Detect which cell encompasses the target text, then output its (X, Y) center coordinate. 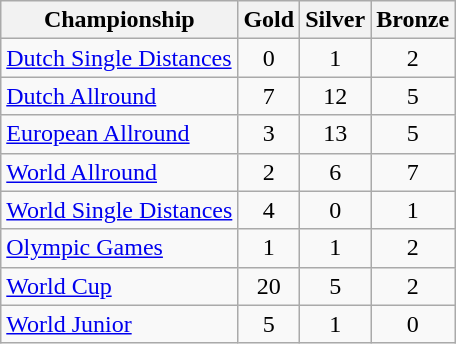
20 (269, 286)
Bronze (413, 20)
4 (269, 210)
World Cup (120, 286)
12 (336, 96)
Silver (336, 20)
Dutch Allround (120, 96)
Gold (269, 20)
World Single Distances (120, 210)
13 (336, 134)
World Junior (120, 324)
Dutch Single Distances (120, 58)
European Allround (120, 134)
6 (336, 172)
3 (269, 134)
Championship (120, 20)
Olympic Games (120, 248)
World Allround (120, 172)
